Capture the cell that displays the provided text and extract its (x, y) central coordinate. 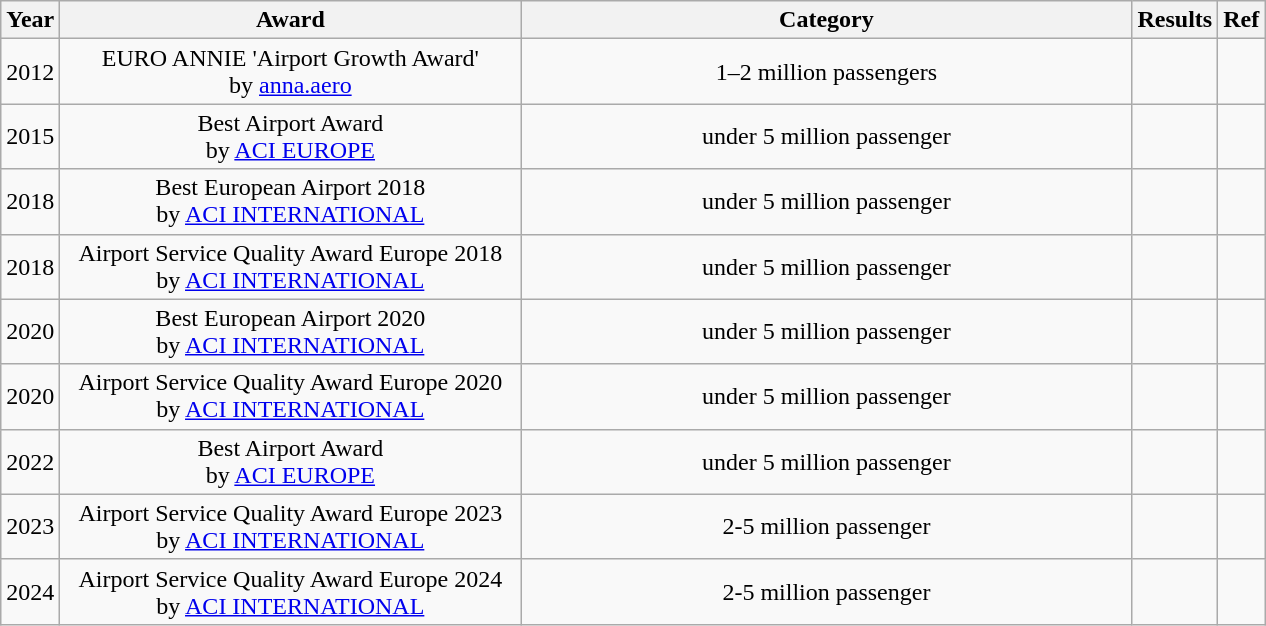
1–2 million passengers (826, 72)
Year (30, 20)
Category (826, 20)
Airport Service Quality Award Europe 2020 by ACI INTERNATIONAL (290, 396)
2015 (30, 136)
Best European Airport 2018by ACI INTERNATIONAL (290, 202)
2024 (30, 592)
Airport Service Quality Award Europe 2024 by ACI INTERNATIONAL (290, 592)
Results (1175, 20)
2023 (30, 526)
Ref (1242, 20)
2022 (30, 462)
2012 (30, 72)
Airport Service Quality Award Europe 2018 by ACI INTERNATIONAL (290, 266)
Award (290, 20)
Airport Service Quality Award Europe 2023 by ACI INTERNATIONAL (290, 526)
Best European Airport 2020 by ACI INTERNATIONAL (290, 332)
EURO ANNIE 'Airport Growth Award'by anna.aero (290, 72)
